Return the [X, Y] coordinate for the center point of the cell that contains the specified text.  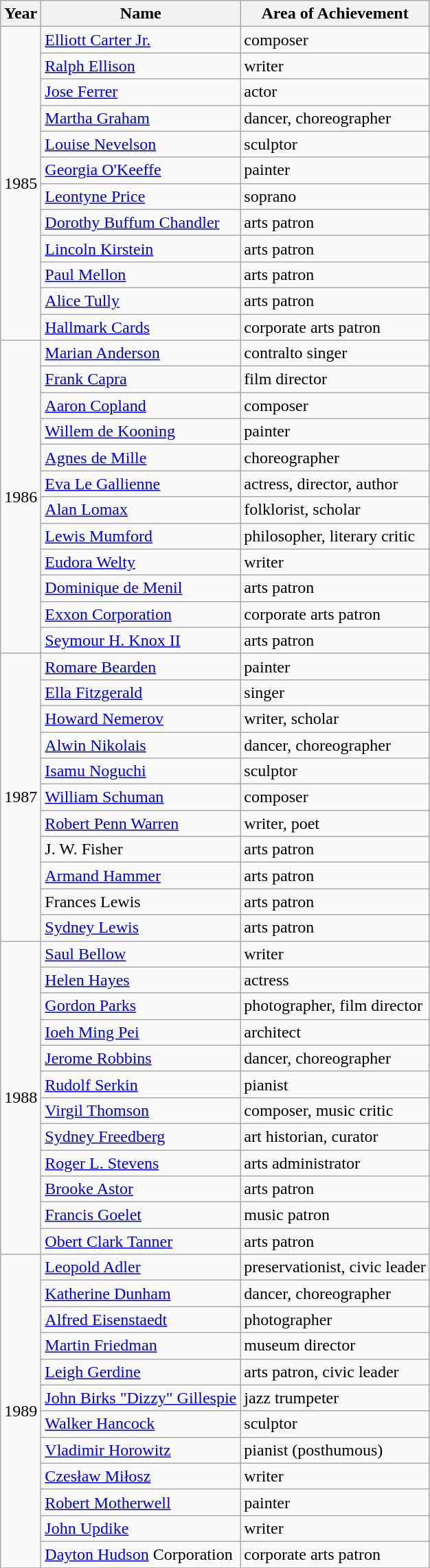
1985 [21, 184]
Lewis Mumford [141, 536]
1986 [21, 497]
Vladimir Horowitz [141, 1450]
film director [335, 379]
Helen Hayes [141, 980]
Martin Friedman [141, 1346]
writer, scholar [335, 718]
Leigh Gerdine [141, 1372]
Sydney Freedberg [141, 1136]
Alice Tully [141, 301]
actor [335, 92]
Alan Lomax [141, 510]
Marian Anderson [141, 353]
Leopold Adler [141, 1267]
Robert Motherwell [141, 1502]
Walker Hancock [141, 1424]
Agnes de Mille [141, 458]
actress, director, author [335, 484]
William Schuman [141, 797]
Saul Bellow [141, 954]
Louise Nevelson [141, 144]
Eudora Welty [141, 562]
Jose Ferrer [141, 92]
Leontyne Price [141, 196]
jazz trumpeter [335, 1398]
John Birks "Dizzy" Gillespie [141, 1398]
1989 [21, 1411]
1987 [21, 797]
Area of Achievement [335, 14]
Obert Clark Tanner [141, 1241]
Willem de Kooning [141, 432]
Ella Fitzgerald [141, 692]
contralto singer [335, 353]
Exxon Corporation [141, 614]
philosopher, literary critic [335, 536]
Virgil Thomson [141, 1110]
music patron [335, 1215]
Name [141, 14]
Francis Goelet [141, 1215]
Aaron Copland [141, 406]
Romare Bearden [141, 666]
Sydney Lewis [141, 928]
arts administrator [335, 1163]
Paul Mellon [141, 274]
Year [21, 14]
Gordon Parks [141, 1006]
Frances Lewis [141, 902]
1988 [21, 1098]
architect [335, 1032]
Dayton Hudson Corporation [141, 1554]
Lincoln Kirstein [141, 248]
Georgia O'Keeffe [141, 170]
Isamu Noguchi [141, 771]
Robert Penn Warren [141, 823]
Martha Graham [141, 118]
Czesław Miłosz [141, 1476]
Roger L. Stevens [141, 1163]
composer, music critic [335, 1110]
Alwin Nikolais [141, 745]
arts patron, civic leader [335, 1372]
Rudolf Serkin [141, 1084]
Alfred Eisenstaedt [141, 1320]
writer, poet [335, 823]
Dorothy Buffum Chandler [141, 222]
singer [335, 692]
Jerome Robbins [141, 1058]
Dominique de Menil [141, 588]
museum director [335, 1346]
art historian, curator [335, 1136]
Seymour H. Knox II [141, 640]
Ralph Ellison [141, 66]
Brooke Astor [141, 1189]
actress [335, 980]
Armand Hammer [141, 876]
Eva Le Gallienne [141, 484]
Hallmark Cards [141, 327]
J. W. Fisher [141, 850]
John Updike [141, 1528]
Ioeh Ming Pei [141, 1032]
Katherine Dunham [141, 1294]
folklorist, scholar [335, 510]
Howard Nemerov [141, 718]
photographer [335, 1320]
choreographer [335, 458]
soprano [335, 196]
preservationist, civic leader [335, 1267]
pianist (posthumous) [335, 1450]
photographer, film director [335, 1006]
Elliott Carter Jr. [141, 40]
Frank Capra [141, 379]
pianist [335, 1084]
